Capture the cell that displays the provided text and extract its (x, y) central coordinate. 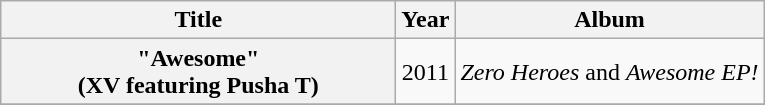
"Awesome"(XV featuring Pusha T) (198, 72)
Year (426, 20)
2011 (426, 72)
Zero Heroes and Awesome EP! (610, 72)
Album (610, 20)
Title (198, 20)
